Provide the [x, y] coordinate of the cell's center where the given text is located.  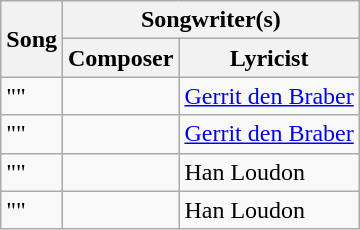
Song [32, 39]
Composer [121, 58]
Songwriter(s) [212, 20]
Lyricist [269, 58]
